Capture the cell that displays the provided text and extract its (X, Y) central coordinate. 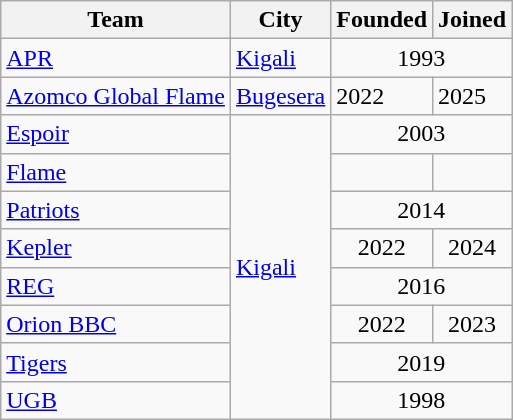
Kepler (116, 248)
Team (116, 20)
2024 (472, 248)
Patriots (116, 210)
1993 (422, 58)
Azomco Global Flame (116, 96)
Bugesera (280, 96)
2019 (422, 362)
Orion BBC (116, 324)
1998 (422, 400)
UGB (116, 400)
Espoir (116, 134)
Flame (116, 172)
REG (116, 286)
Tigers (116, 362)
Founded (382, 20)
2025 (472, 96)
2023 (472, 324)
2003 (422, 134)
City (280, 20)
2014 (422, 210)
APR (116, 58)
2016 (422, 286)
Joined (472, 20)
